Determine the (X, Y) coordinate at the center of the cell enclosing the given text.  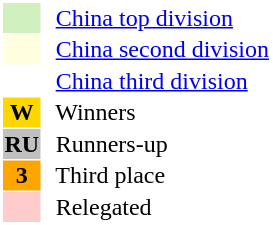
Winners (156, 113)
Third place (156, 175)
China second division (156, 49)
Relegated (156, 207)
China top division (156, 18)
3 (22, 175)
W (22, 113)
Runners-up (156, 144)
China third division (156, 81)
RU (22, 144)
